Pinpoint the cell where the given text exists, returning its [x, y] midpoint coordinate. 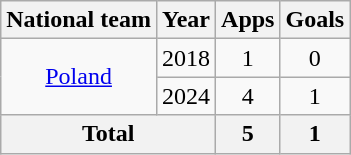
Total [108, 134]
Goals [315, 20]
Apps [248, 20]
5 [248, 134]
Year [186, 20]
2024 [186, 96]
Poland [79, 77]
4 [248, 96]
2018 [186, 58]
0 [315, 58]
National team [79, 20]
